Return (X, Y) of the center of cell containing provided text 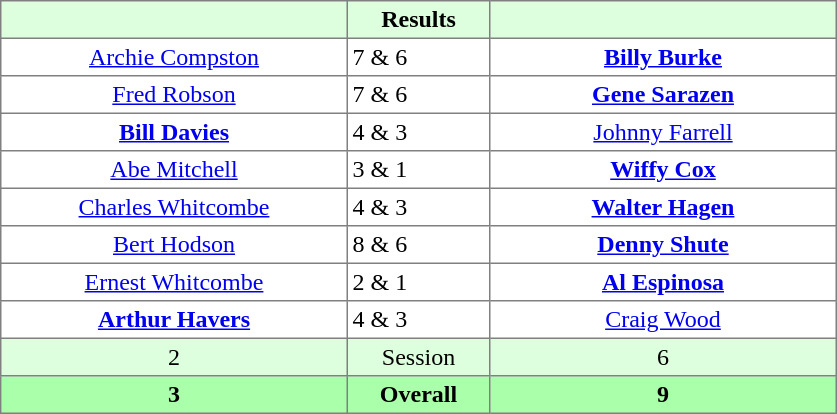
Fred Robson (174, 95)
Wiffy Cox (663, 170)
Results (418, 20)
3 (174, 395)
2 (174, 357)
3 & 1 (418, 170)
Walter Hagen (663, 207)
Overall (418, 395)
Johnny Farrell (663, 132)
Session (418, 357)
Arthur Havers (174, 320)
Charles Whitcombe (174, 207)
Gene Sarazen (663, 95)
Archie Compston (174, 57)
6 (663, 357)
Bill Davies (174, 132)
Bert Hodson (174, 245)
Abe Mitchell (174, 170)
Billy Burke (663, 57)
2 & 1 (418, 282)
8 & 6 (418, 245)
Craig Wood (663, 320)
Ernest Whitcombe (174, 282)
Al Espinosa (663, 282)
Denny Shute (663, 245)
9 (663, 395)
